Capture the cell that displays the provided text and extract its (X, Y) central coordinate. 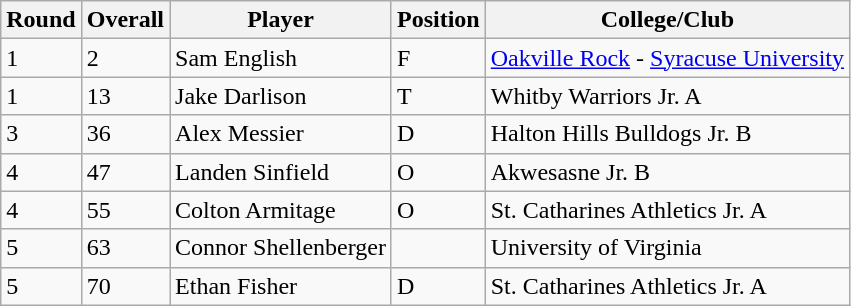
Round (41, 20)
Overall (125, 20)
3 (41, 134)
47 (125, 172)
63 (125, 248)
Colton Armitage (281, 210)
College/Club (667, 20)
Player (281, 20)
2 (125, 58)
Alex Messier (281, 134)
Halton Hills Bulldogs Jr. B (667, 134)
55 (125, 210)
Akwesasne Jr. B (667, 172)
70 (125, 286)
Landen Sinfield (281, 172)
Ethan Fisher (281, 286)
Whitby Warriors Jr. A (667, 96)
13 (125, 96)
Connor Shellenberger (281, 248)
F (438, 58)
Position (438, 20)
36 (125, 134)
Jake Darlison (281, 96)
T (438, 96)
Oakville Rock - Syracuse University (667, 58)
University of Virginia (667, 248)
Sam English (281, 58)
